From the cell containing the given text, extract its center point as [X, Y] coordinate. 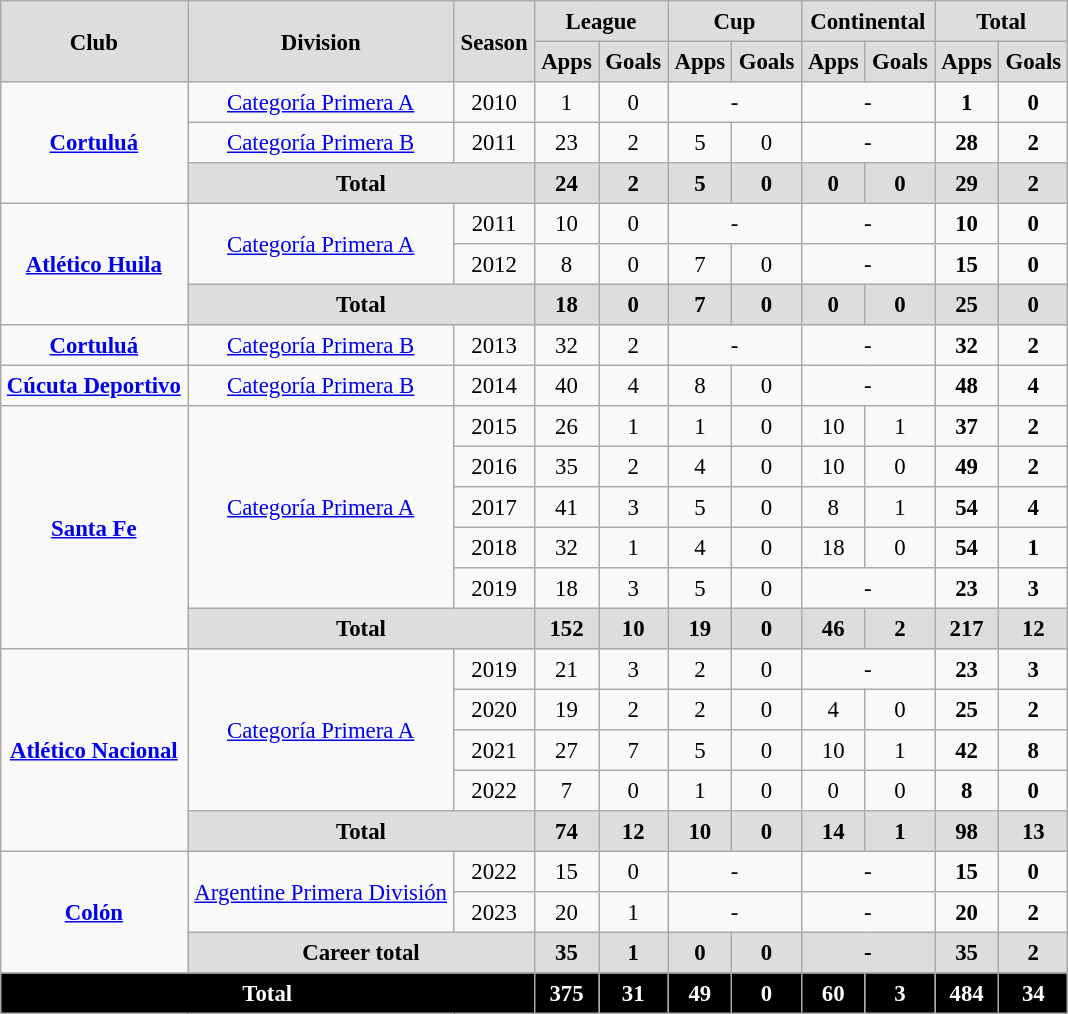
Continental [868, 21]
27 [566, 750]
13 [1034, 831]
21 [566, 669]
Division [321, 42]
2023 [494, 912]
2010 [494, 102]
14 [833, 831]
152 [566, 628]
League [600, 21]
2012 [494, 264]
2014 [494, 385]
2015 [494, 426]
41 [566, 507]
46 [833, 628]
2020 [494, 709]
Season [494, 42]
Atlético Huila [94, 264]
217 [967, 628]
Career total [362, 952]
484 [967, 993]
60 [833, 993]
2018 [494, 547]
Cúcuta Deportivo [94, 385]
28 [967, 142]
Club [94, 42]
48 [967, 385]
98 [967, 831]
375 [566, 993]
Atlético Nacional [94, 750]
2016 [494, 466]
2021 [494, 750]
26 [566, 426]
40 [566, 385]
Santa Fe [94, 528]
2017 [494, 507]
74 [566, 831]
29 [967, 183]
Argentine Primera División [321, 892]
24 [566, 183]
2013 [494, 345]
34 [1034, 993]
37 [967, 426]
Cup [734, 21]
42 [967, 750]
31 [634, 993]
Colón [94, 912]
